Find where the given text appears and provide that cell's center as [X, Y] coordinate. 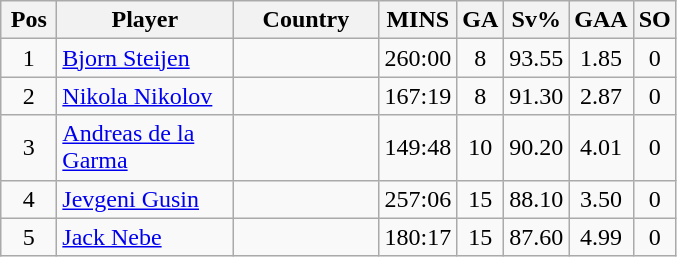
Country [306, 20]
90.20 [536, 148]
10 [480, 148]
149:48 [418, 148]
4.99 [601, 237]
Jack Nebe [145, 237]
Player [145, 20]
1.85 [601, 58]
Sv% [536, 20]
Jevgeni Gusin [145, 199]
5 [29, 237]
4.01 [601, 148]
GA [480, 20]
260:00 [418, 58]
MINS [418, 20]
1 [29, 58]
2 [29, 96]
Pos [29, 20]
3 [29, 148]
91.30 [536, 96]
SO [654, 20]
GAA [601, 20]
Nikola Nikolov [145, 96]
257:06 [418, 199]
167:19 [418, 96]
88.10 [536, 199]
2.87 [601, 96]
180:17 [418, 237]
Andreas de la Garma [145, 148]
87.60 [536, 237]
4 [29, 199]
3.50 [601, 199]
Bjorn Steijen [145, 58]
93.55 [536, 58]
